Return [X, Y] of the center of cell containing provided text 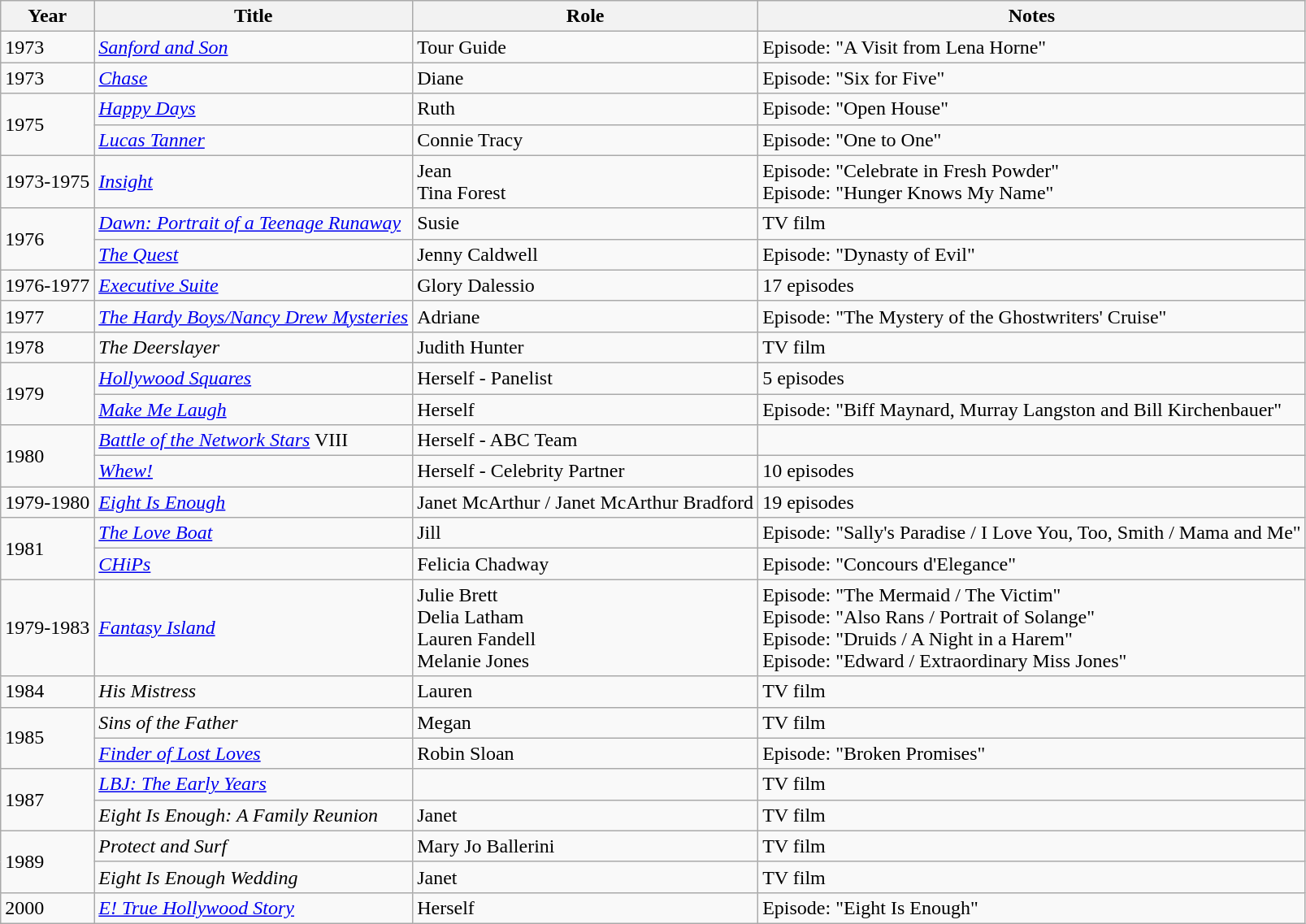
Protect and Surf [254, 846]
Eight Is Enough Wedding [254, 877]
Eight Is Enough: A Family Reunion [254, 815]
Episode: "Sally's Paradise / I Love You, Too, Smith / Mama and Me" [1032, 533]
1976 [47, 239]
1989 [47, 861]
Insight [254, 182]
Finder of Lost Loves [254, 753]
1979 [47, 393]
Title [254, 16]
1985 [47, 738]
Eight Is Enough [254, 502]
The Love Boat [254, 533]
E! True Hollywood Story [254, 908]
1979-1980 [47, 502]
Episode: "Celebrate in Fresh Powder"Episode: "Hunger Knows My Name" [1032, 182]
1979-1983 [47, 627]
Battle of the Network Stars VIII [254, 440]
Julie BrettDelia LathamLauren FandellMelanie Jones [585, 627]
Ruth [585, 109]
Year [47, 16]
Herself - Celebrity Partner [585, 471]
Episode: "Biff Maynard, Murray Langston and Bill Kirchenbauer" [1032, 409]
The Quest [254, 254]
1978 [47, 347]
Tour Guide [585, 47]
10 episodes [1032, 471]
Lucas Tanner [254, 140]
Herself - ABC Team [585, 440]
The Hardy Boys/Nancy Drew Mysteries [254, 316]
Executive Suite [254, 285]
2000 [47, 908]
Episode: "The Mystery of the Ghostwriters' Cruise" [1032, 316]
Janet McArthur / Janet McArthur Bradford [585, 502]
Herself - Panelist [585, 378]
Connie Tracy [585, 140]
Episode: "Six for Five" [1032, 78]
1987 [47, 800]
Judith Hunter [585, 347]
Episode: "A Visit from Lena Horne" [1032, 47]
Jenny Caldwell [585, 254]
LBJ: The Early Years [254, 784]
Mary Jo Ballerini [585, 846]
Megan [585, 722]
Sins of the Father [254, 722]
5 episodes [1032, 378]
Felicia Chadway [585, 564]
Chase [254, 78]
Make Me Laugh [254, 409]
1975 [47, 124]
1984 [47, 692]
His Mistress [254, 692]
CHiPs [254, 564]
Adriane [585, 316]
Sanford and Son [254, 47]
1980 [47, 456]
Episode: "Concours d'Elegance" [1032, 564]
The Deerslayer [254, 347]
Susie [585, 223]
Dawn: Portrait of a Teenage Runaway [254, 223]
1977 [47, 316]
Jill [585, 533]
Episode: "Broken Promises" [1032, 753]
Lauren [585, 692]
Role [585, 16]
19 episodes [1032, 502]
Episode: "Dynasty of Evil" [1032, 254]
Robin Sloan [585, 753]
Fantasy Island [254, 627]
Glory Dalessio [585, 285]
1981 [47, 549]
Notes [1032, 16]
Whew! [254, 471]
Hollywood Squares [254, 378]
Diane [585, 78]
Episode: "Eight Is Enough" [1032, 908]
Happy Days [254, 109]
Episode: "Open House" [1032, 109]
1973-1975 [47, 182]
Episode: "One to One" [1032, 140]
JeanTina Forest [585, 182]
1976-1977 [47, 285]
17 episodes [1032, 285]
